Detect which cell encompasses the target text, then output its [X, Y] center coordinate. 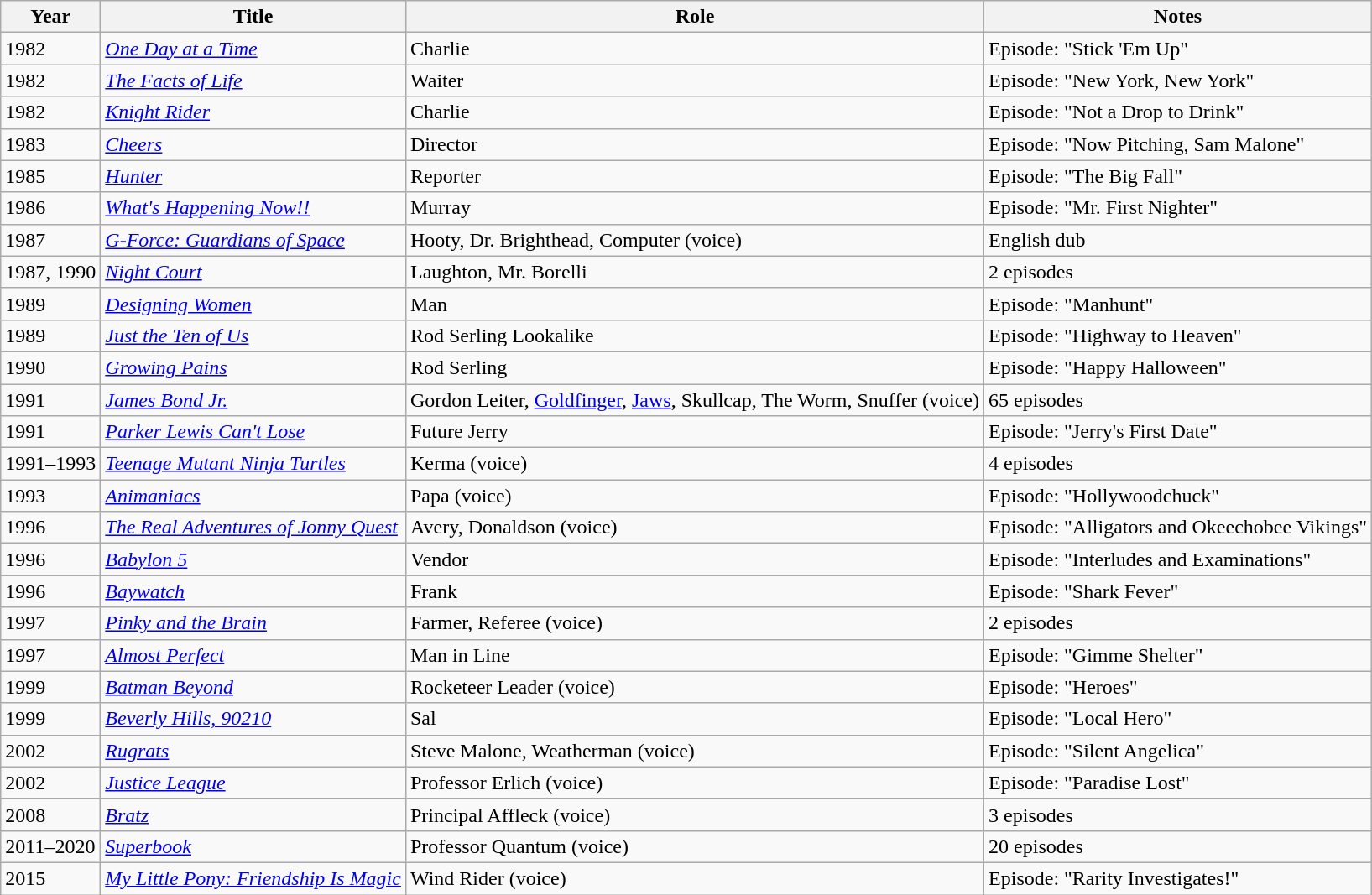
Batman Beyond [253, 687]
Rod Serling Lookalike [695, 336]
Episode: "Heroes" [1178, 687]
Cheers [253, 144]
Reporter [695, 176]
1991–1993 [50, 464]
Kerma (voice) [695, 464]
Professor Erlich (voice) [695, 783]
Episode: "Gimme Shelter" [1178, 655]
1990 [50, 367]
Baywatch [253, 591]
Episode: "Alligators and Okeechobee Vikings" [1178, 528]
Pinky and the Brain [253, 623]
65 episodes [1178, 400]
Rod Serling [695, 367]
Hunter [253, 176]
Growing Pains [253, 367]
Knight Rider [253, 112]
Episode: "Manhunt" [1178, 304]
Episode: "Now Pitching, Sam Malone" [1178, 144]
Superbook [253, 846]
Director [695, 144]
Episode: "Happy Halloween" [1178, 367]
Episode: "Not a Drop to Drink" [1178, 112]
20 episodes [1178, 846]
Episode: "The Big Fall" [1178, 176]
1986 [50, 208]
G-Force: Guardians of Space [253, 240]
Beverly Hills, 90210 [253, 719]
Professor Quantum (voice) [695, 846]
Title [253, 17]
The Facts of Life [253, 81]
Almost Perfect [253, 655]
Vendor [695, 559]
What's Happening Now!! [253, 208]
Year [50, 17]
James Bond Jr. [253, 400]
Episode: "New York, New York" [1178, 81]
Episode: "Jerry's First Date" [1178, 432]
Designing Women [253, 304]
2008 [50, 814]
1987, 1990 [50, 272]
One Day at a Time [253, 49]
Papa (voice) [695, 496]
Man [695, 304]
Episode: "Silent Angelica" [1178, 751]
Episode: "Highway to Heaven" [1178, 336]
English dub [1178, 240]
Principal Affleck (voice) [695, 814]
Future Jerry [695, 432]
Teenage Mutant Ninja Turtles [253, 464]
Frank [695, 591]
Episode: "Local Hero" [1178, 719]
Animaniacs [253, 496]
Murray [695, 208]
Bratz [253, 814]
My Little Pony: Friendship Is Magic [253, 878]
The Real Adventures of Jonny Quest [253, 528]
Episode: "Interludes and Examinations" [1178, 559]
3 episodes [1178, 814]
Episode: "Shark Fever" [1178, 591]
1993 [50, 496]
Waiter [695, 81]
Just the Ten of Us [253, 336]
Rocketeer Leader (voice) [695, 687]
Notes [1178, 17]
Avery, Donaldson (voice) [695, 528]
Man in Line [695, 655]
Episode: "Paradise Lost" [1178, 783]
Night Court [253, 272]
Role [695, 17]
Wind Rider (voice) [695, 878]
1987 [50, 240]
Episode: "Rarity Investigates!" [1178, 878]
Steve Malone, Weatherman (voice) [695, 751]
Episode: "Hollywoodchuck" [1178, 496]
1985 [50, 176]
Rugrats [253, 751]
Gordon Leiter, Goldfinger, Jaws, Skullcap, The Worm, Snuffer (voice) [695, 400]
Parker Lewis Can't Lose [253, 432]
Babylon 5 [253, 559]
Episode: "Stick 'Em Up" [1178, 49]
Farmer, Referee (voice) [695, 623]
Justice League [253, 783]
Sal [695, 719]
4 episodes [1178, 464]
1983 [50, 144]
Hooty, Dr. Brighthead, Computer (voice) [695, 240]
2015 [50, 878]
2011–2020 [50, 846]
Laughton, Mr. Borelli [695, 272]
Episode: "Mr. First Nighter" [1178, 208]
